Extract the (x, y) coordinate from the center of the cell holding the provided text.  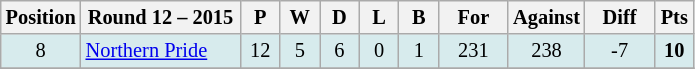
12 (260, 51)
For (474, 17)
5 (300, 51)
0 (379, 51)
Round 12 – 2015 (161, 17)
238 (546, 51)
1 (419, 51)
P (260, 17)
B (419, 17)
8 (41, 51)
Against (546, 17)
Position (41, 17)
6 (340, 51)
W (300, 17)
Diff (620, 17)
10 (674, 51)
L (379, 17)
D (340, 17)
231 (474, 51)
Northern Pride (161, 51)
Pts (674, 17)
-7 (620, 51)
